Return the (x, y) coordinate for the center point of the cell that contains the specified text.  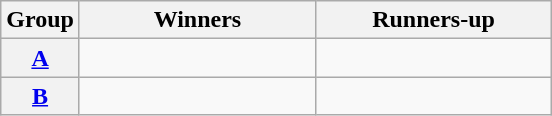
Group (40, 20)
A (40, 58)
Winners (197, 20)
B (40, 96)
Runners-up (433, 20)
